For the text-containing cell, return its midpoint in (x, y) coordinate format. 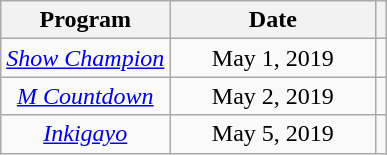
May 1, 2019 (273, 58)
Date (273, 20)
May 5, 2019 (273, 134)
Program (86, 20)
M Countdown (86, 96)
Show Champion (86, 58)
May 2, 2019 (273, 96)
Inkigayo (86, 134)
